Provide the [X, Y] coordinate of the cell's center where the given text is located.  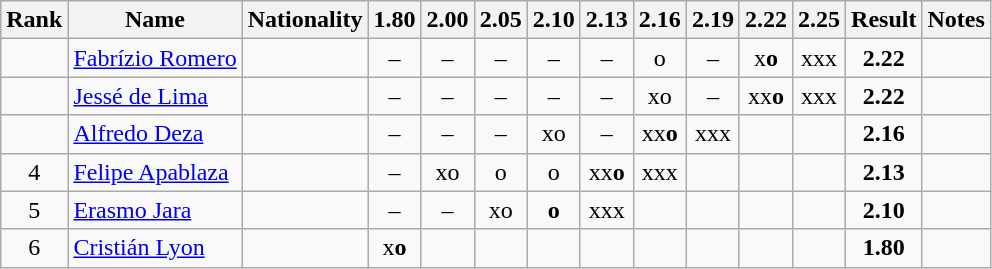
2.00 [448, 20]
5 [34, 210]
Jessé de Lima [155, 96]
2.25 [818, 20]
Result [884, 20]
Felipe Apablaza [155, 172]
Cristián Lyon [155, 248]
2.19 [712, 20]
Fabrízio Romero [155, 58]
Alfredo Deza [155, 134]
Name [155, 20]
4 [34, 172]
6 [34, 248]
Rank [34, 20]
Erasmo Jara [155, 210]
2.05 [500, 20]
Nationality [305, 20]
Notes [956, 20]
